Search for the cell housing the specified text and yield its [X, Y] center coordinate. 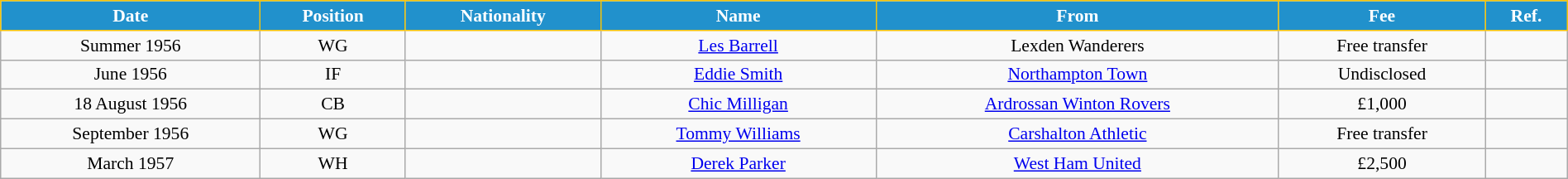
WH [333, 163]
CB [333, 104]
From [1077, 16]
IF [333, 75]
March 1957 [131, 163]
18 August 1956 [131, 104]
Ref. [1527, 16]
Nationality [503, 16]
Chic Milligan [738, 104]
West Ham United [1077, 163]
Undisclosed [1381, 75]
Tommy Williams [738, 134]
£2,500 [1381, 163]
Northampton Town [1077, 75]
June 1956 [131, 75]
Derek Parker [738, 163]
Lexden Wanderers [1077, 46]
Ardrossan Winton Rovers [1077, 104]
Carshalton Athletic [1077, 134]
Position [333, 16]
Summer 1956 [131, 46]
Fee [1381, 16]
Name [738, 16]
Date [131, 16]
September 1956 [131, 134]
Eddie Smith [738, 75]
Les Barrell [738, 46]
£1,000 [1381, 104]
